Find where the given text appears and provide that cell's center as [x, y] coordinate. 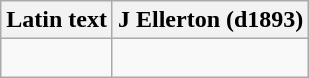
J Ellerton (d1893) [210, 20]
Latin text [57, 20]
